For the text-containing cell, return its midpoint in [x, y] coordinate format. 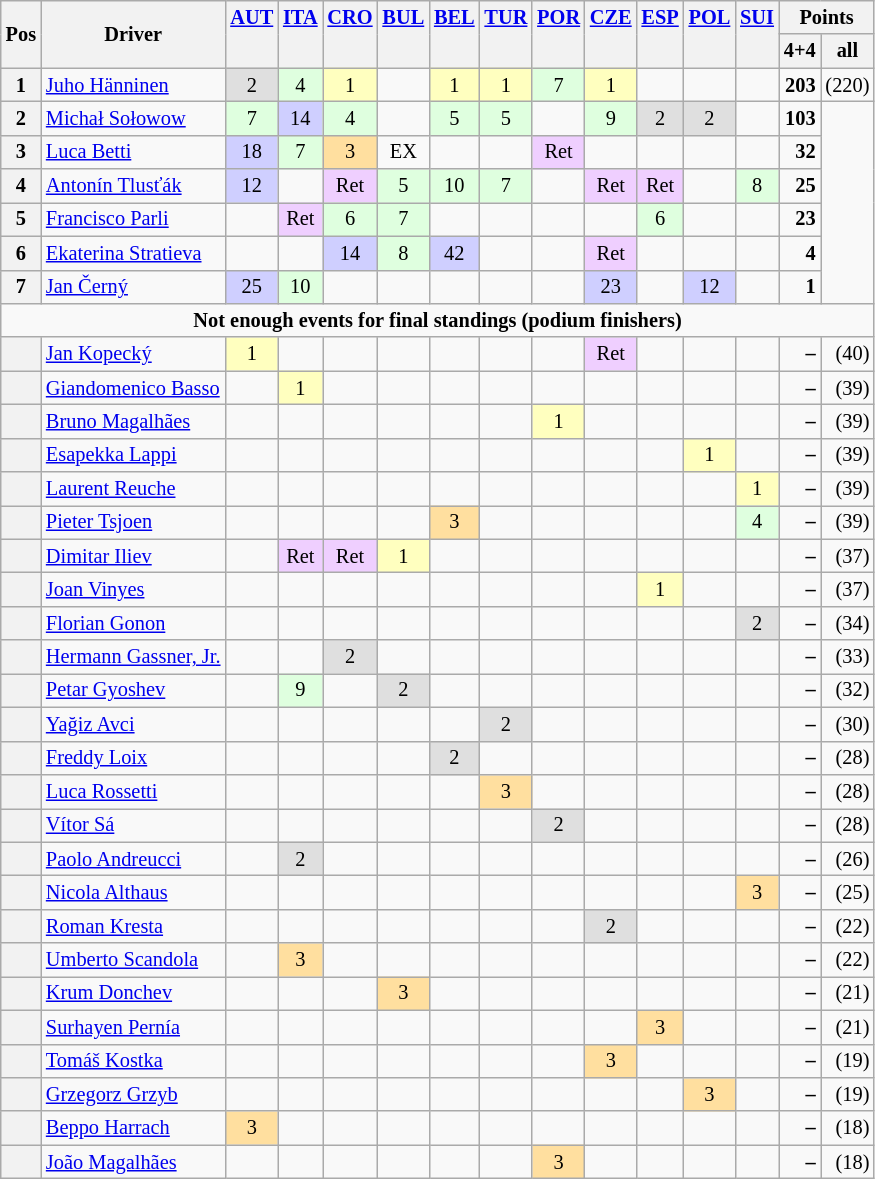
Antonín Tlusťák [133, 186]
Florian Gonon [133, 623]
CZE [611, 34]
CRO [350, 34]
(26) [848, 859]
18 [252, 152]
Joan Vinyes [133, 589]
Jan Kopecký [133, 354]
Roman Kresta [133, 926]
Luca Betti [133, 152]
Ekaterina Stratieva [133, 253]
32 [800, 152]
Francisco Parli [133, 219]
Krum Donchev [133, 993]
ITA [300, 34]
POL [710, 34]
EX [403, 152]
ESP [660, 34]
Jan Černý [133, 287]
Pieter Tsjoen [133, 522]
Points [827, 17]
Pos [21, 34]
(34) [848, 623]
Surhayen Pernía [133, 1027]
103 [800, 118]
Juho Hänninen [133, 85]
AUT [252, 34]
Not enough events for final standings (podium finishers) [438, 320]
Yağiz Avci [133, 724]
Tomáš Kostka [133, 1061]
Vítor Sá [133, 825]
Petar Gyoshev [133, 690]
POR [558, 34]
Laurent Reuche [133, 489]
TUR [506, 34]
Bruno Magalhães [133, 421]
4+4 [800, 51]
Luca Rossetti [133, 791]
(33) [848, 657]
Giandomenico Basso [133, 388]
all [848, 51]
Driver [133, 34]
(220) [848, 85]
Nicola Althaus [133, 892]
(25) [848, 892]
Dimitar Iliev [133, 556]
(30) [848, 724]
SUI [757, 34]
Paolo Andreucci [133, 859]
(40) [848, 354]
(32) [848, 690]
BUL [403, 34]
Michał Sołowow [133, 118]
Hermann Gassner, Jr. [133, 657]
Freddy Loix [133, 758]
BEL [454, 34]
Umberto Scandola [133, 960]
203 [800, 85]
Esapekka Lappi [133, 455]
Grzegorz Grzyb [133, 1094]
Beppo Harrach [133, 1128]
João Magalhães [133, 1162]
42 [454, 253]
